Return [X, Y] of the center of cell containing provided text 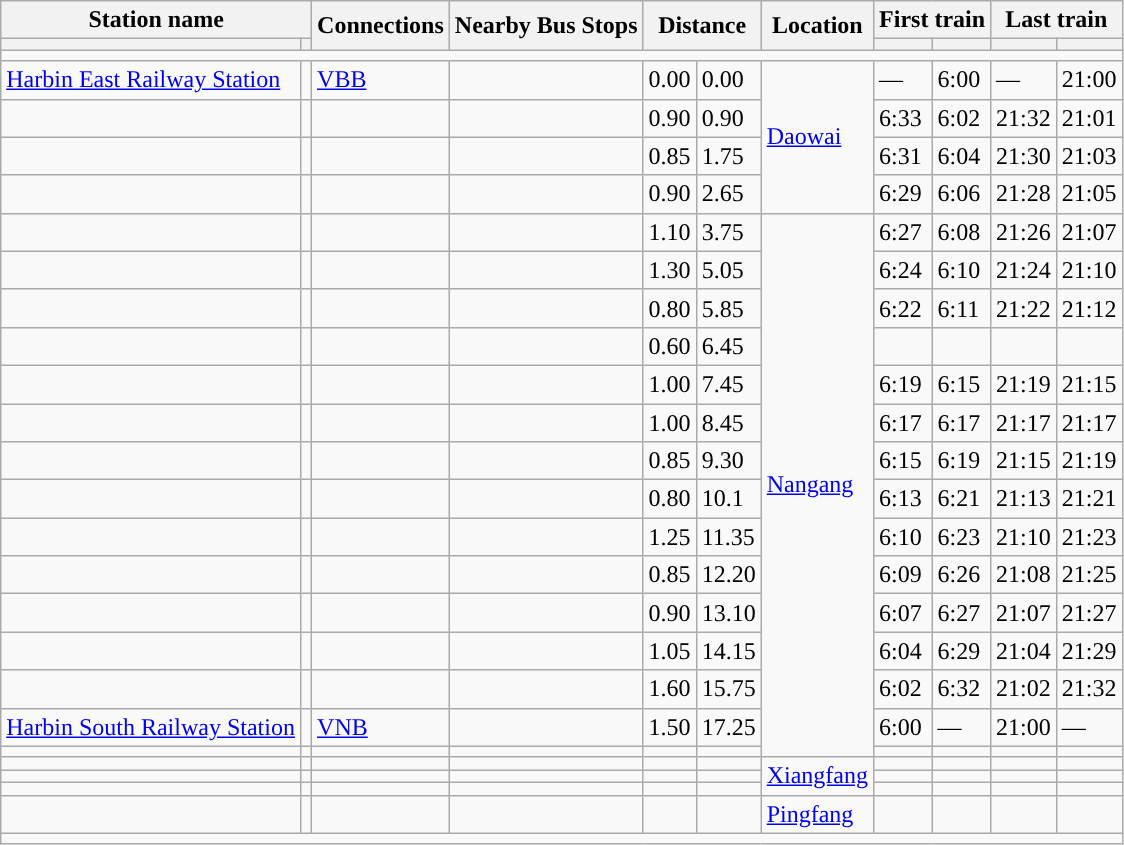
21:12 [1089, 308]
21:25 [1089, 575]
VBB [381, 80]
21:24 [1024, 270]
12.20 [728, 575]
6:06 [962, 194]
3.75 [728, 232]
6:09 [904, 575]
21:05 [1089, 194]
21:22 [1024, 308]
9.30 [728, 461]
VNB [381, 727]
21:03 [1089, 156]
Connections [381, 26]
Nangang [817, 485]
6:26 [962, 575]
6:11 [962, 308]
Distance [702, 26]
21:08 [1024, 575]
1.30 [670, 270]
6:07 [904, 613]
10.1 [728, 499]
6:23 [962, 537]
21:04 [1024, 651]
1.50 [670, 727]
Daowai [817, 137]
7.45 [728, 384]
5.05 [728, 270]
6:32 [962, 689]
21:26 [1024, 232]
21:23 [1089, 537]
13.10 [728, 613]
Harbin South Railway Station [151, 727]
6:08 [962, 232]
6:31 [904, 156]
15.75 [728, 689]
5.85 [728, 308]
6:24 [904, 270]
Xiangfang [817, 776]
6:13 [904, 499]
8.45 [728, 423]
21:13 [1024, 499]
21:01 [1089, 118]
2.65 [728, 194]
6.45 [728, 346]
Last train [1056, 20]
1.60 [670, 689]
21:27 [1089, 613]
21:30 [1024, 156]
First train [932, 20]
1.75 [728, 156]
14.15 [728, 651]
1.10 [670, 232]
6:22 [904, 308]
0.60 [670, 346]
6:21 [962, 499]
Station name [156, 20]
21:02 [1024, 689]
21:28 [1024, 194]
1.05 [670, 651]
17.25 [728, 727]
11.35 [728, 537]
21:29 [1089, 651]
Harbin East Railway Station [151, 80]
Location [817, 26]
6:33 [904, 118]
21:21 [1089, 499]
Pingfang [817, 814]
1.25 [670, 537]
Nearby Bus Stops [546, 26]
